For the text-containing cell, return its midpoint in (X, Y) coordinate format. 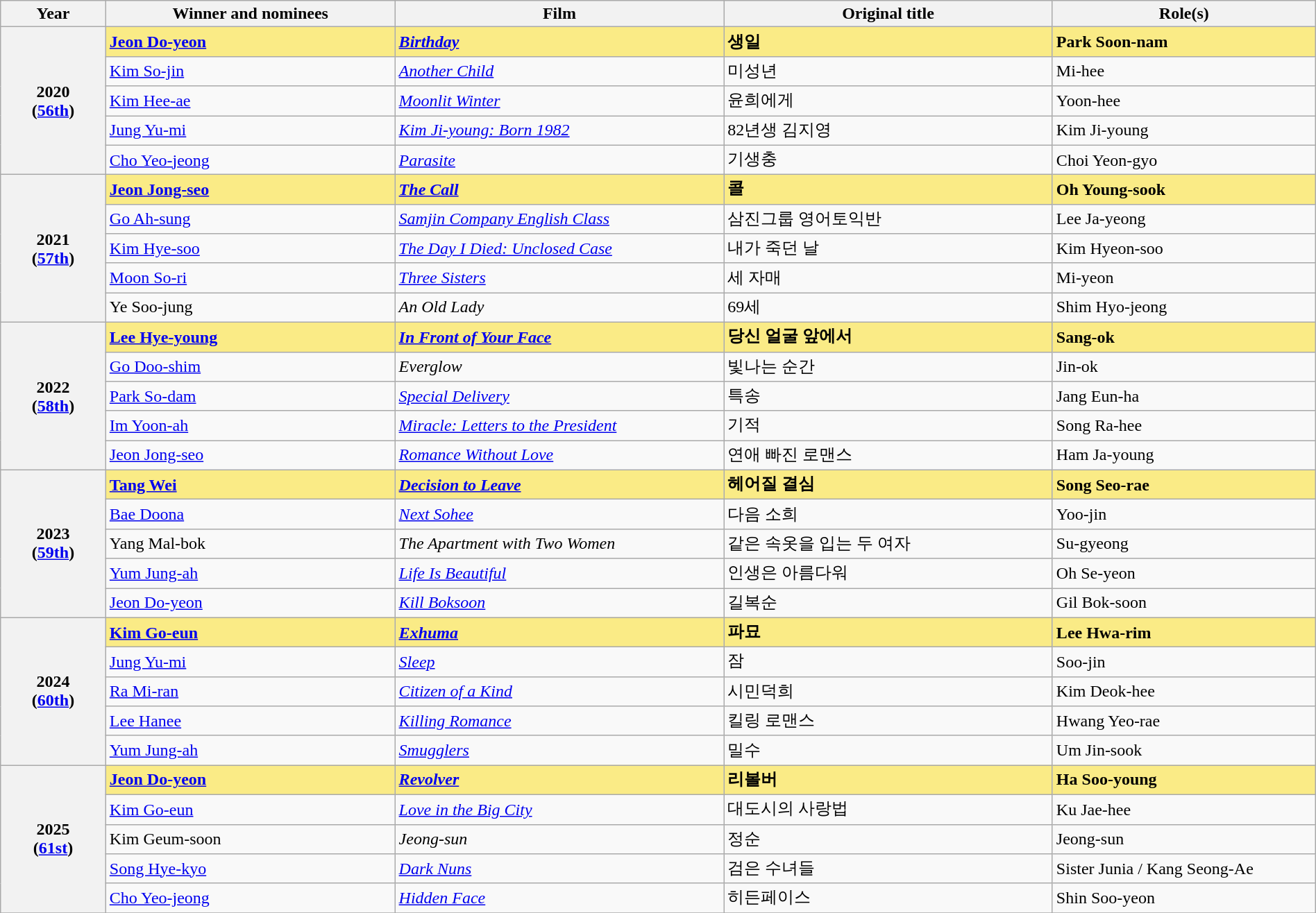
Everglow (559, 366)
Three Sisters (559, 278)
Su-gyeong (1184, 544)
Killing Romance (559, 722)
Shim Hyo‑jeong (1184, 308)
Love in the Big City (559, 809)
Samjin Company English Class (559, 219)
In Front of Your Face (559, 337)
Sang-ok (1184, 337)
2021(57th) (53, 248)
Kim Hye-soo (250, 248)
정순 (888, 839)
다음 소희 (888, 515)
Ha Soo-young (1184, 780)
Jin-ok (1184, 366)
An Old Lady (559, 308)
윤희에게 (888, 101)
Life Is Beautiful (559, 573)
킬링 로맨스 (888, 722)
Song Hye-kyo (250, 869)
연애 빠진 로맨스 (888, 455)
Yoon-hee (1184, 101)
Dark Nuns (559, 869)
Lee Ja-yeong (1184, 219)
Birthday (559, 42)
Go Doo-shim (250, 366)
Smugglers (559, 751)
밀수 (888, 751)
당신 얼굴 앞에서 (888, 337)
2023(59th) (53, 544)
Sister Junia / Kang Seong-Ae (1184, 869)
2022(58th) (53, 395)
Lee Hye-young (250, 337)
Parasite (559, 160)
내가 죽던 날 (888, 248)
Yoo-jin (1184, 515)
Ku Jae-hee (1184, 809)
Hidden Face (559, 898)
Miracle: Letters to the President (559, 426)
Moon So-ri (250, 278)
Soo-jin (1184, 662)
Oh Se-yeon (1184, 573)
Im Yoon-ah (250, 426)
Lee Hwa-rim (1184, 633)
Kim Deok-hee (1184, 691)
69세 (888, 308)
Decision to Leave (559, 484)
2024(60th) (53, 691)
길복순 (888, 604)
Gil Bok-soon (1184, 604)
미성년 (888, 71)
The Day I Died: Unclosed Case (559, 248)
리볼버 (888, 780)
2025(61st) (53, 839)
Kim Hyeon-soo (1184, 248)
대도시의 사랑법 (888, 809)
Revolver (559, 780)
기생충 (888, 160)
Kim So-jin (250, 71)
특송 (888, 397)
Yang Mal-bok (250, 544)
히든페이스 (888, 898)
Song Seo-rae (1184, 484)
빛나는 순간 (888, 366)
Kim Geum-soon (250, 839)
Exhuma (559, 633)
Ra Mi-ran (250, 691)
Mi-hee (1184, 71)
잠 (888, 662)
헤어질 결심 (888, 484)
파묘 (888, 633)
시민덕희 (888, 691)
Kim Hee-ae (250, 101)
Kim Ji-young (1184, 130)
기적 (888, 426)
Citizen of a Kind (559, 691)
The Apartment with Two Women (559, 544)
Next Sohee (559, 515)
Ham Ja-young (1184, 455)
Park So-dam (250, 397)
Hwang Yeo-rae (1184, 722)
Um Jin-sook (1184, 751)
Another Child (559, 71)
같은 속옷을 입는 두 여자 (888, 544)
삼진그룹 영어토익반 (888, 219)
Go Ah-sung (250, 219)
Film (559, 14)
2020(56th) (53, 101)
Song Ra-hee (1184, 426)
Bae Doona (250, 515)
Sleep (559, 662)
Oh Young-sook (1184, 190)
The Call (559, 190)
Moonlit Winter (559, 101)
82년생 김지영 (888, 130)
Winner and nominees (250, 14)
Lee Hanee (250, 722)
Tang Wei (250, 484)
검은 수녀들 (888, 869)
Special Delivery (559, 397)
생일 (888, 42)
콜 (888, 190)
Romance Without Love (559, 455)
Year (53, 14)
Kill Boksoon (559, 604)
Shin Soo-yeon (1184, 898)
Original title (888, 14)
Jang Eun-ha (1184, 397)
Park Soon-nam (1184, 42)
Role(s) (1184, 14)
Choi Yeon-gyo (1184, 160)
인생은 아름다워 (888, 573)
Mi-yeon (1184, 278)
Ye Soo-jung (250, 308)
세 자매 (888, 278)
Kim Ji-young: Born 1982 (559, 130)
